Determine the [x, y] coordinate at the center of the cell enclosing the given text.  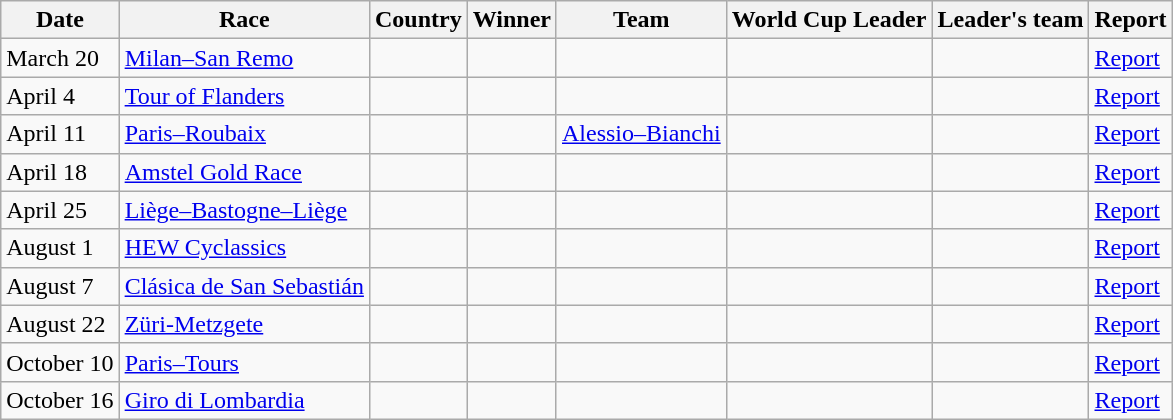
Alessio–Bianchi [641, 134]
Amstel Gold Race [244, 172]
October 16 [60, 400]
Date [60, 20]
Paris–Tours [244, 362]
April 4 [60, 96]
April 18 [60, 172]
August 22 [60, 324]
Team [641, 20]
October 10 [60, 362]
HEW Cyclassics [244, 248]
Race [244, 20]
Giro di Lombardia [244, 400]
Country [418, 20]
April 11 [60, 134]
Milan–San Remo [244, 58]
Winner [512, 20]
Paris–Roubaix [244, 134]
Leader's team [1010, 20]
March 20 [60, 58]
August 1 [60, 248]
Clásica de San Sebastián [244, 286]
April 25 [60, 210]
Züri-Metzgete [244, 324]
Tour of Flanders [244, 96]
August 7 [60, 286]
Liège–Bastogne–Liège [244, 210]
World Cup Leader [829, 20]
